Detect which cell encompasses the target text, then output its (X, Y) center coordinate. 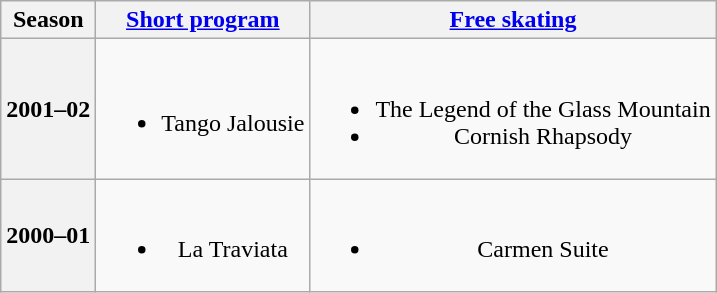
2000–01 (48, 236)
2001–02 (48, 109)
Carmen Suite (513, 236)
Tango Jalousie (203, 109)
Short program (203, 20)
Free skating (513, 20)
Season (48, 20)
La Traviata (203, 236)
The Legend of the Glass Mountain Cornish Rhapsody (513, 109)
